For the text-containing cell, return its midpoint in (x, y) coordinate format. 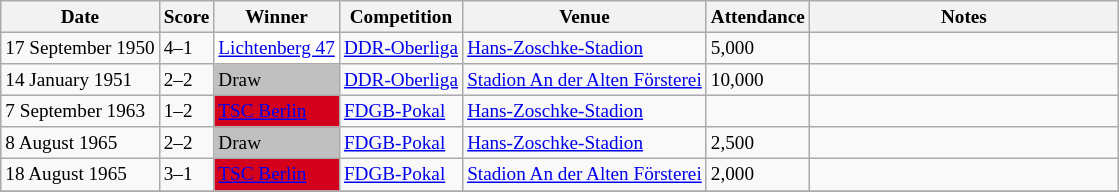
1–2 (186, 111)
Winner (277, 17)
4–1 (186, 48)
2,500 (758, 143)
7 September 1963 (80, 111)
Lichtenberg 47 (277, 48)
2,000 (758, 175)
Date (80, 17)
Venue (585, 17)
17 September 1950 (80, 48)
14 January 1951 (80, 80)
5,000 (758, 48)
8 August 1965 (80, 143)
10,000 (758, 80)
3–1 (186, 175)
Score (186, 17)
Attendance (758, 17)
Competition (400, 17)
Notes (964, 17)
18 August 1965 (80, 175)
